From the cell containing the given text, extract its center point as [x, y] coordinate. 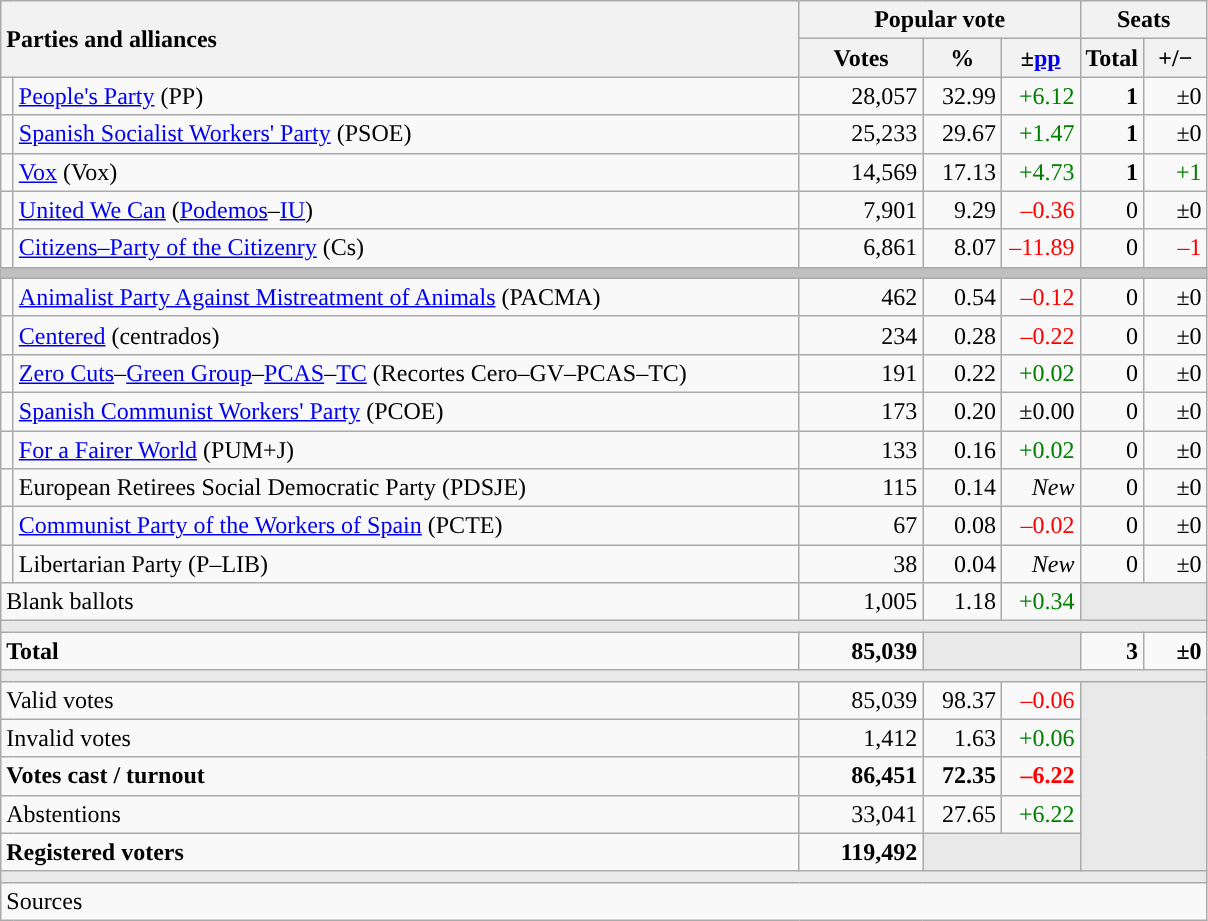
+1.47 [1040, 134]
Vox (Vox) [406, 172]
0.20 [962, 411]
+6.12 [1040, 96]
Spanish Communist Workers' Party (PCOE) [406, 411]
25,233 [861, 134]
86,451 [861, 776]
Abstentions [400, 814]
–1 [1176, 248]
0.14 [962, 488]
98.37 [962, 700]
Spanish Socialist Workers' Party (PSOE) [406, 134]
–0.22 [1040, 335]
±pp [1040, 58]
Valid votes [400, 700]
–6.22 [1040, 776]
0.08 [962, 526]
7,901 [861, 210]
33,041 [861, 814]
0.04 [962, 564]
–0.36 [1040, 210]
Centered (centrados) [406, 335]
38 [861, 564]
% [962, 58]
1.18 [962, 602]
Communist Party of the Workers of Spain (PCTE) [406, 526]
115 [861, 488]
9.29 [962, 210]
234 [861, 335]
8.07 [962, 248]
Votes cast / turnout [400, 776]
Animalist Party Against Mistreatment of Animals (PACMA) [406, 297]
+1 [1176, 172]
±0.00 [1040, 411]
1,412 [861, 738]
0.16 [962, 449]
0.22 [962, 373]
191 [861, 373]
Registered voters [400, 852]
Sources [604, 901]
Popular vote [940, 20]
+0.34 [1040, 602]
6,861 [861, 248]
–0.02 [1040, 526]
For a Fairer World (PUM+J) [406, 449]
United We Can (Podemos–IU) [406, 210]
1,005 [861, 602]
119,492 [861, 852]
3 [1112, 651]
European Retirees Social Democratic Party (PDSJE) [406, 488]
Votes [861, 58]
0.54 [962, 297]
Parties and alliances [400, 39]
–11.89 [1040, 248]
27.65 [962, 814]
Blank ballots [400, 602]
+/− [1176, 58]
–0.06 [1040, 700]
Seats [1144, 20]
Libertarian Party (P–LIB) [406, 564]
29.67 [962, 134]
28,057 [861, 96]
173 [861, 411]
+6.22 [1040, 814]
14,569 [861, 172]
133 [861, 449]
Invalid votes [400, 738]
1.63 [962, 738]
+4.73 [1040, 172]
People's Party (PP) [406, 96]
67 [861, 526]
Citizens–Party of the Citizenry (Cs) [406, 248]
+0.06 [1040, 738]
32.99 [962, 96]
0.28 [962, 335]
17.13 [962, 172]
72.35 [962, 776]
Zero Cuts–Green Group–PCAS–TC (Recortes Cero–GV–PCAS–TC) [406, 373]
–0.12 [1040, 297]
462 [861, 297]
